For the text-containing cell, return its midpoint in [x, y] coordinate format. 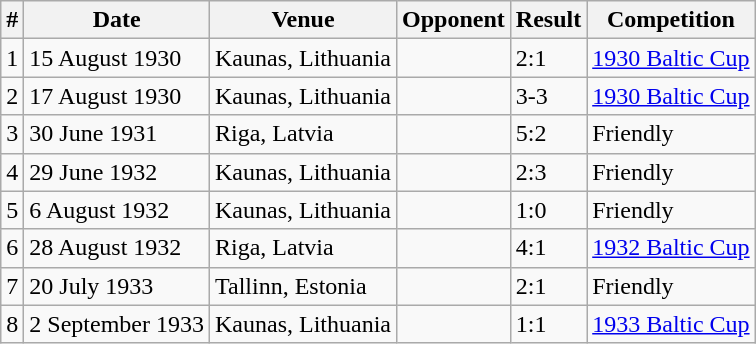
3-3 [548, 96]
1:1 [548, 324]
4 [12, 172]
4:1 [548, 248]
20 July 1933 [117, 286]
1933 Baltic Cup [671, 324]
Opponent [454, 20]
Result [548, 20]
5:2 [548, 134]
2:3 [548, 172]
1932 Baltic Cup [671, 248]
1:0 [548, 210]
# [12, 20]
Venue [304, 20]
28 August 1932 [117, 248]
1 [12, 58]
3 [12, 134]
2 September 1933 [117, 324]
17 August 1930 [117, 96]
6 [12, 248]
15 August 1930 [117, 58]
5 [12, 210]
29 June 1932 [117, 172]
30 June 1931 [117, 134]
2 [12, 96]
Tallinn, Estonia [304, 286]
8 [12, 324]
Date [117, 20]
7 [12, 286]
6 August 1932 [117, 210]
Competition [671, 20]
